Output the (x, y) coordinate of the center of the cell containing the given text.  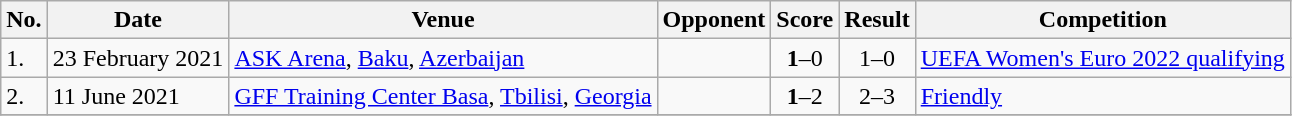
Score (805, 20)
No. (24, 20)
Date (138, 20)
2–3 (877, 96)
Venue (443, 20)
1–2 (805, 96)
GFF Training Center Basa, Tbilisi, Georgia (443, 96)
Competition (1102, 20)
ASK Arena, Baku, Azerbaijan (443, 58)
Opponent (714, 20)
2. (24, 96)
23 February 2021 (138, 58)
Friendly (1102, 96)
1. (24, 58)
11 June 2021 (138, 96)
UEFA Women's Euro 2022 qualifying (1102, 58)
Result (877, 20)
